Determine the [x, y] coordinate at the center of the cell enclosing the given text.  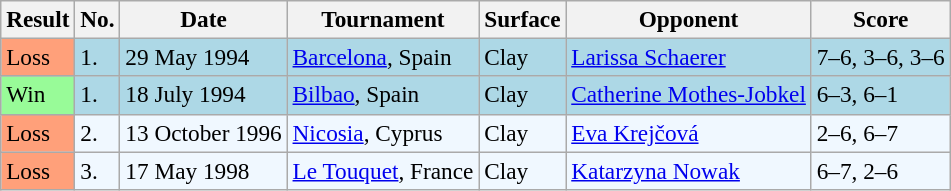
Date [204, 19]
6–3, 6–1 [880, 95]
Win [38, 95]
Eva Krejčová [688, 133]
Bilbao, Spain [383, 95]
13 October 1996 [204, 133]
No. [98, 19]
Katarzyna Nowak [688, 170]
6–7, 2–6 [880, 170]
Barcelona, Spain [383, 57]
Score [880, 19]
Nicosia, Cyprus [383, 133]
17 May 1998 [204, 170]
Tournament [383, 19]
Larissa Schaerer [688, 57]
18 July 1994 [204, 95]
29 May 1994 [204, 57]
Surface [522, 19]
Opponent [688, 19]
2–6, 6–7 [880, 133]
Le Touquet, France [383, 170]
Catherine Mothes-Jobkel [688, 95]
7–6, 3–6, 3–6 [880, 57]
2. [98, 133]
3. [98, 170]
Result [38, 19]
